Output the (x, y) coordinate of the center of the cell containing the given text.  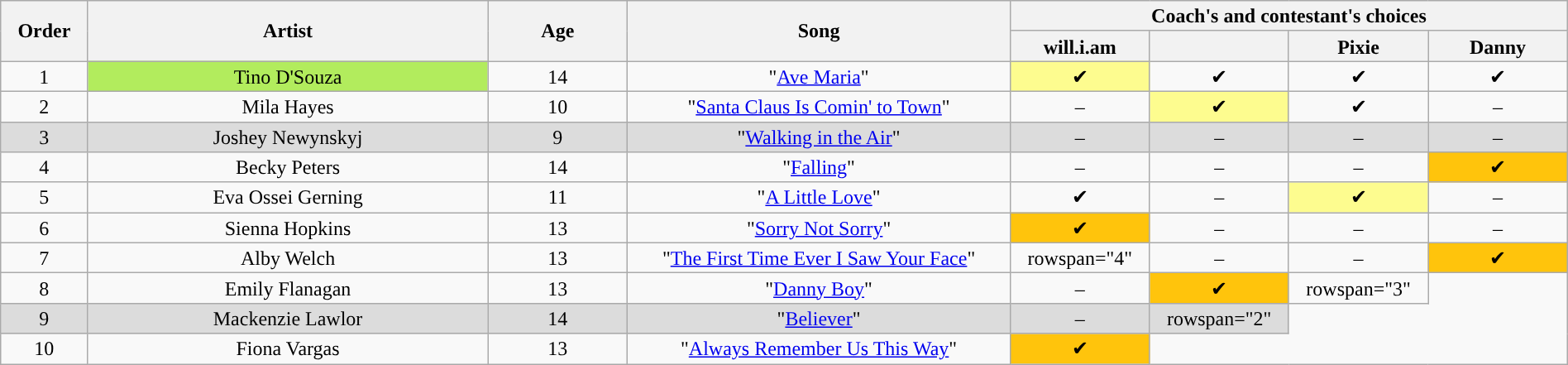
Tino D'Souza (288, 76)
rowspan="2" (1219, 318)
"Always Remember Us This Way" (819, 349)
5 (45, 197)
Alby Welch (288, 258)
"Sorry Not Sorry" (819, 228)
"A Little Love" (819, 197)
8 (45, 288)
Sienna Hopkins (288, 228)
"The First Time Ever I Saw Your Face" (819, 258)
1 (45, 76)
Eva Ossei Gerning (288, 197)
Becky Peters (288, 167)
6 (45, 228)
Order (45, 31)
Joshey Newynskyj (288, 137)
"Ave Maria" (819, 76)
Mackenzie Lawlor (288, 318)
will.i.am (1080, 46)
Song (819, 31)
"Santa Claus Is Comin' to Town" (819, 106)
Artist (288, 31)
2 (45, 106)
"Falling" (819, 167)
rowspan="4" (1080, 258)
Danny (1499, 46)
"Danny Boy" (819, 288)
11 (557, 197)
7 (45, 258)
"Believer" (819, 318)
Mila Hayes (288, 106)
Emily Flanagan (288, 288)
Fiona Vargas (288, 349)
Age (557, 31)
"Walking in the Air" (819, 137)
3 (45, 137)
Coach's and contestant's choices (1289, 17)
rowspan="3" (1358, 288)
4 (45, 167)
Pixie (1358, 46)
